Capture the cell that displays the provided text and extract its [x, y] central coordinate. 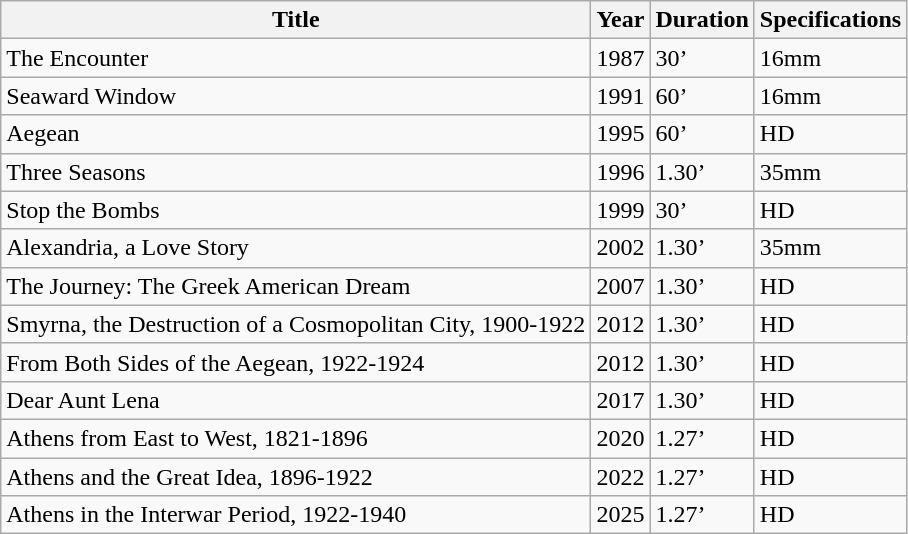
2002 [620, 248]
Seaward Window [296, 96]
Title [296, 20]
Aegean [296, 134]
Dear Aunt Lena [296, 400]
Year [620, 20]
1999 [620, 210]
Athens in the Interwar Period, 1922-1940 [296, 515]
Athens from East to West, 1821-1896 [296, 438]
1987 [620, 58]
1996 [620, 172]
The Journey: The Greek American Dream [296, 286]
1995 [620, 134]
2020 [620, 438]
Alexandria, a Love Story [296, 248]
Stop the Bombs [296, 210]
2007 [620, 286]
The Encounter [296, 58]
2022 [620, 477]
Smyrna, the Destruction of a Cosmopolitan City, 1900-1922 [296, 324]
2025 [620, 515]
Specifications [830, 20]
From Both Sides of the Aegean, 1922-1924 [296, 362]
Athens and the Great Idea, 1896-1922 [296, 477]
Duration [702, 20]
Three Seasons [296, 172]
1991 [620, 96]
2017 [620, 400]
